Return the (X, Y) coordinate for the center point of the cell that contains the specified text.  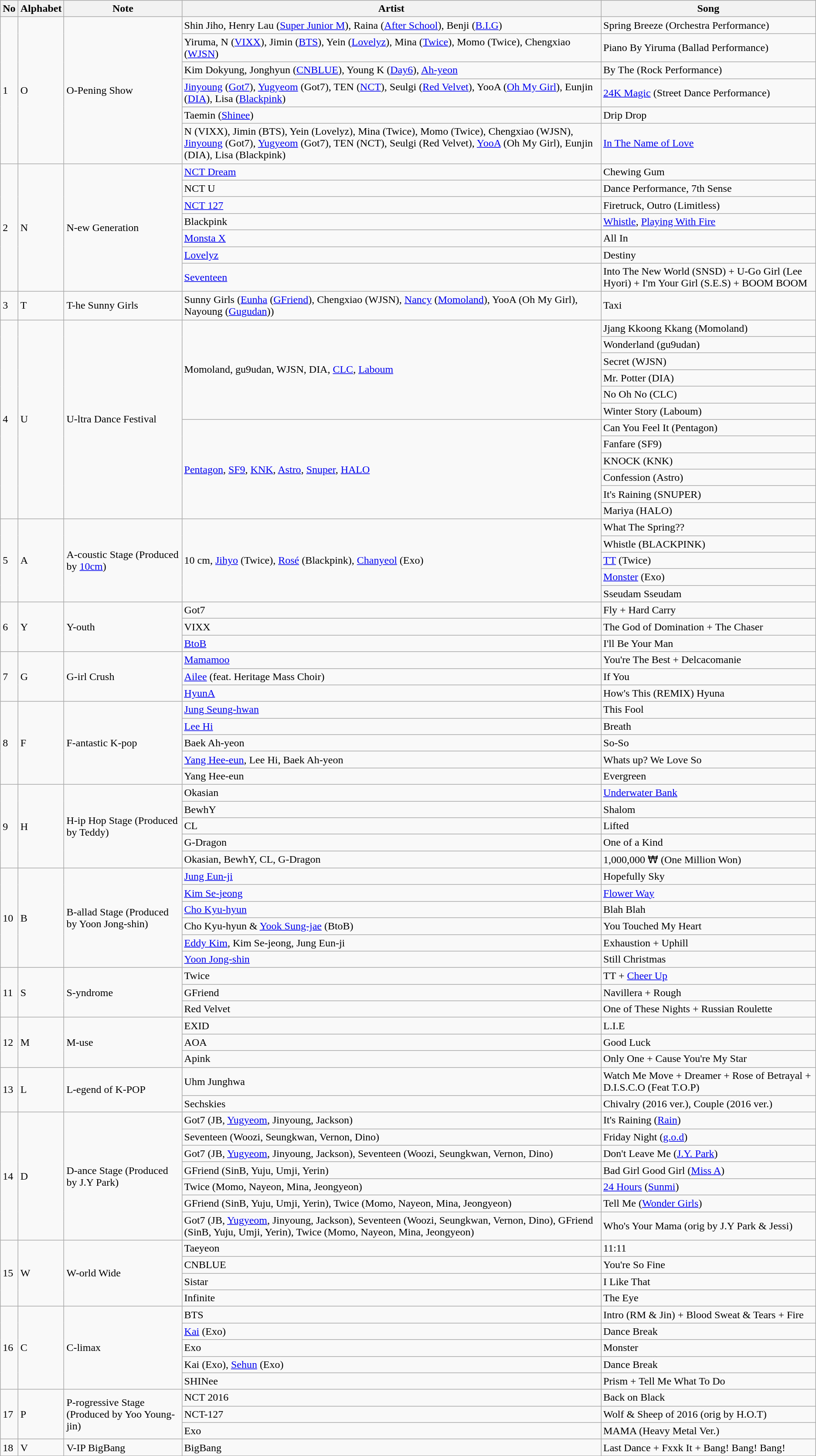
Blackpink (391, 221)
C-limax (123, 1348)
Drip Drop (708, 115)
Okasian, BewhY, CL, G-Dragon (391, 860)
Shin Jiho, Henry Lau (Super Junior M), Raina (After School), Benji (B.I.G) (391, 25)
Whats up? We Love So (708, 759)
BewhY (391, 810)
Fanfare (SF9) (708, 444)
Infinite (391, 1298)
Wolf & Sheep of 2016 (orig by H.O.T) (708, 1414)
Breath (708, 726)
Chivalry (2016 ver.), Couple (2016 ver.) (708, 1104)
Evergreen (708, 776)
I Like That (708, 1282)
15 (9, 1273)
5 (9, 560)
1 (9, 90)
Only One + Cause You're My Star (708, 1059)
Monster (708, 1348)
Cho Kyu-hyun & Yook Sung-jae (BtoB) (391, 926)
Yang Hee-eun (391, 776)
18 (9, 1447)
S (41, 993)
You're So Fine (708, 1265)
Sseudam Sseudam (708, 594)
VIXX (391, 627)
F-antastic K-pop (123, 743)
Exhaustion + Uphill (708, 943)
Jinyoung (Got7), Yugyeom (Got7), TEN (NCT), Seulgi (Red Velvet), YooA (Oh My Girl), Eunjin (DIA), Lisa (Blackpink) (391, 92)
Lifted (708, 826)
Confession (Astro) (708, 477)
Whistle (BLACKPINK) (708, 544)
N-ew Generation (123, 228)
One of These Nights + Russian Roulette (708, 1009)
By The (Rock Performance) (708, 70)
Yang Hee-eun, Lee Hi, Baek Ah-yeon (391, 759)
Y (41, 627)
17 (9, 1414)
Dance Performance, 7th Sense (708, 188)
Yiruma, N (VIXX), Jimin (BTS), Yein (Lovelyz), Mina (Twice), Momo (Twice), Chengxiao (WJSN) (391, 48)
BTS (391, 1315)
Apink (391, 1059)
Note (123, 9)
S-yndrome (123, 993)
6 (9, 627)
Watch Me Move + Dreamer + Rose of Betrayal + D.I.S.C.O (Feat T.O.P) (708, 1081)
Red Velvet (391, 1009)
GFriend (SinB, Yuju, Umji, Yerin) (391, 1170)
Kim Se-jeong (391, 893)
HyunA (391, 693)
D (41, 1176)
Twice (Momo, Nayeon, Mina, Jeongyeon) (391, 1187)
16 (9, 1348)
Underwater Bank (708, 793)
11 (9, 993)
Firetruck, Outro (Limitless) (708, 205)
Wonderland (gu9udan) (708, 345)
It's Raining (Rain) (708, 1120)
Okasian (391, 793)
Yoon Jong-shin (391, 959)
H-ip Hop Stage (Produced by Teddy) (123, 826)
T-he Sunny Girls (123, 306)
TT + Cheer Up (708, 976)
T (41, 306)
AOA (391, 1042)
Secret (WJSN) (708, 361)
Lovelyz (391, 255)
A (41, 560)
Don't Leave Me (J.Y. Park) (708, 1153)
D-ance Stage (Produced by J.Y Park) (123, 1176)
Artist (391, 9)
Alphabet (41, 9)
Last Dance + Fxxk It + Bang! Bang! Bang! (708, 1447)
G (41, 677)
B (41, 918)
Momoland, gu9udan, WJSN, DIA, CLC, Laboum (391, 370)
C (41, 1348)
Chewing Gum (708, 172)
TT (Twice) (708, 561)
Jung Seung-hwan (391, 710)
NCT 2016 (391, 1398)
4 (9, 419)
B-allad Stage (Produced by Yoon Jong-shin) (123, 918)
2 (9, 228)
How's This (REMIX) Hyuna (708, 693)
CNBLUE (391, 1265)
The Eye (708, 1298)
So-So (708, 743)
No Oh No (CLC) (708, 395)
You're The Best + Delcacomanie (708, 660)
Sunny Girls (Eunha (GFriend), Chengxiao (WJSN), Nancy (Momoland), YooA (Oh My Girl), Nayoung (Gugudan)) (391, 306)
Uhm Junghwa (391, 1081)
11:11 (708, 1248)
14 (9, 1176)
Piano By Yiruma (Ballad Performance) (708, 48)
KNOCK (KNK) (708, 461)
BigBang (391, 1447)
Hopefully Sky (708, 876)
MAMA (Heavy Metal Ver.) (708, 1431)
L-egend of K-POP (123, 1090)
Got7 (JB, Yugyeom, Jinyoung, Jackson) (391, 1120)
U (41, 419)
10 (9, 918)
Who's Your Mama (orig by J.Y Park & Jessi) (708, 1226)
Friday Night (g.o.d) (708, 1137)
Baek Ah-yeon (391, 743)
CL (391, 826)
Winter Story (Laboum) (708, 411)
G-Dragon (391, 843)
P (41, 1414)
The God of Domination + The Chaser (708, 627)
Taemin (Shinee) (391, 115)
Spring Breeze (Orchestra Performance) (708, 25)
Twice (391, 976)
Eddy Kim, Kim Se-jeong, Jung Eun-ji (391, 943)
Lee Hi (391, 726)
Prism + Tell Me What To Do (708, 1381)
G-irl Crush (123, 677)
8 (9, 743)
1,000,000 ₩ (One Million Won) (708, 860)
W (41, 1273)
Y-outh (123, 627)
In The Name of Love (708, 143)
All In (708, 238)
M-use (123, 1042)
Sechskies (391, 1104)
One of a Kind (708, 843)
W-orld Wide (123, 1273)
Navillera + Rough (708, 993)
Into The New World (SNSD) + U-Go Girl (Lee Hyori) + I'm Your Girl (S.E.S) + BOOM BOOM (708, 277)
L.I.E (708, 1026)
Can You Feel It (Pentagon) (708, 428)
Sistar (391, 1282)
NCT 127 (391, 205)
24 Hours (Sunmi) (708, 1187)
Mamamoo (391, 660)
Got7 (JB, Yugyeom, Jinyoung, Jackson), Seventeen (Woozi, Seungkwan, Vernon, Dino) (391, 1153)
Whistle, Playing With Fire (708, 221)
NCT Dream (391, 172)
Mariya (HALO) (708, 510)
Taxi (708, 306)
M (41, 1042)
I'll Be Your Man (708, 643)
Ailee (feat. Heritage Mass Choir) (391, 677)
Cho Kyu-hyun (391, 909)
F (41, 743)
O-Pening Show (123, 90)
13 (9, 1090)
Mr. Potter (DIA) (708, 378)
GFriend (391, 993)
Seventeen (Woozi, Seungkwan, Vernon, Dino) (391, 1137)
O (41, 90)
P-rogressive Stage (Produced by Yoo Young-jin) (123, 1414)
What The Spring?? (708, 527)
10 cm, Jihyo (Twice), Rosé (Blackpink), Chanyeol (Exo) (391, 560)
Monster (Exo) (708, 577)
Jjang Kkoong Kkang (Momoland) (708, 328)
Jung Eun-ji (391, 876)
V-IP BigBang (123, 1447)
Got7 (391, 610)
Shalom (708, 810)
Back on Black (708, 1398)
12 (9, 1042)
SHINee (391, 1381)
Taeyeon (391, 1248)
Kim Dokyung, Jonghyun (CNBLUE), Young K (Day6), Ah-yeon (391, 70)
It's Raining (SNUPER) (708, 494)
GFriend (SinB, Yuju, Umji, Yerin), Twice (Momo, Nayeon, Mina, Jeongyeon) (391, 1203)
Intro (RM & Jin) + Blood Sweat & Tears + Fire (708, 1315)
Song (708, 9)
Bad Girl Good Girl (Miss A) (708, 1170)
A-coustic Stage (Produced by 10cm) (123, 560)
Still Christmas (708, 959)
Blah Blah (708, 909)
You Touched My Heart (708, 926)
No (9, 9)
N (41, 228)
Monsta X (391, 238)
V (41, 1447)
Fly + Hard Carry (708, 610)
Tell Me (Wonder Girls) (708, 1203)
NCT U (391, 188)
9 (9, 826)
7 (9, 677)
BtoB (391, 643)
Kai (Exo), Sehun (Exo) (391, 1364)
Good Luck (708, 1042)
NCT-127 (391, 1414)
U-ltra Dance Festival (123, 419)
3 (9, 306)
Pentagon, SF9, KNK, Astro, Snuper, HALO (391, 469)
L (41, 1090)
Kai (Exo) (391, 1331)
This Fool (708, 710)
EXID (391, 1026)
Destiny (708, 255)
Seventeen (391, 277)
If You (708, 677)
Flower Way (708, 893)
H (41, 826)
24K Magic (Street Dance Performance) (708, 92)
